Output the [X, Y] coordinate of the center of the cell containing the given text.  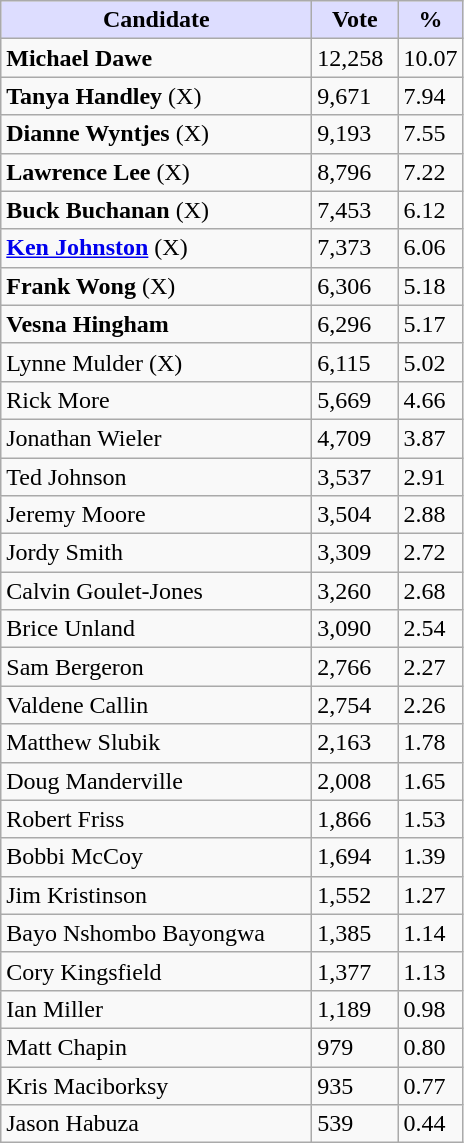
Frank Wong (X) [156, 286]
Brice Unland [156, 629]
Tanya Handley (X) [156, 96]
Buck Buchanan (X) [156, 210]
Jason Habuza [156, 1124]
Calvin Goulet-Jones [156, 591]
1.13 [430, 971]
979 [355, 1047]
1.53 [430, 819]
2,766 [355, 667]
2.54 [430, 629]
1,189 [355, 1009]
Vote [355, 20]
Jordy Smith [156, 553]
Doug Manderville [156, 781]
Rick More [156, 400]
Vesna Hingham [156, 324]
2.91 [430, 477]
5.18 [430, 286]
Lynne Mulder (X) [156, 362]
6,296 [355, 324]
3,090 [355, 629]
Dianne Wyntjes (X) [156, 134]
Lawrence Lee (X) [156, 172]
% [430, 20]
Valdene Callin [156, 705]
2.26 [430, 705]
7,453 [355, 210]
Matt Chapin [156, 1047]
1.78 [430, 743]
12,258 [355, 58]
5,669 [355, 400]
4,709 [355, 438]
6,306 [355, 286]
0.77 [430, 1085]
2.72 [430, 553]
9,671 [355, 96]
Ted Johnson [156, 477]
1,552 [355, 895]
1,694 [355, 857]
9,193 [355, 134]
935 [355, 1085]
3.87 [430, 438]
5.02 [430, 362]
1.14 [430, 933]
2,008 [355, 781]
Bayo Nshombo Bayongwa [156, 933]
1.65 [430, 781]
3,260 [355, 591]
7.22 [430, 172]
5.17 [430, 324]
2.88 [430, 515]
Jeremy Moore [156, 515]
Bobbi McCoy [156, 857]
Jonathan Wieler [156, 438]
0.80 [430, 1047]
2.68 [430, 591]
3,504 [355, 515]
539 [355, 1124]
10.07 [430, 58]
Robert Friss [156, 819]
2,163 [355, 743]
1,385 [355, 933]
1,866 [355, 819]
2,754 [355, 705]
1.27 [430, 895]
2.27 [430, 667]
Sam Bergeron [156, 667]
Candidate [156, 20]
6.06 [430, 248]
4.66 [430, 400]
Ken Johnston (X) [156, 248]
7.94 [430, 96]
3,537 [355, 477]
Matthew Slubik [156, 743]
8,796 [355, 172]
0.44 [430, 1124]
7,373 [355, 248]
Cory Kingsfield [156, 971]
Kris Maciborksy [156, 1085]
1,377 [355, 971]
6.12 [430, 210]
6,115 [355, 362]
7.55 [430, 134]
Michael Dawe [156, 58]
Jim Kristinson [156, 895]
Ian Miller [156, 1009]
1.39 [430, 857]
3,309 [355, 553]
0.98 [430, 1009]
